Scan for the cell matching the given text and deliver its [x, y] coordinate at center. 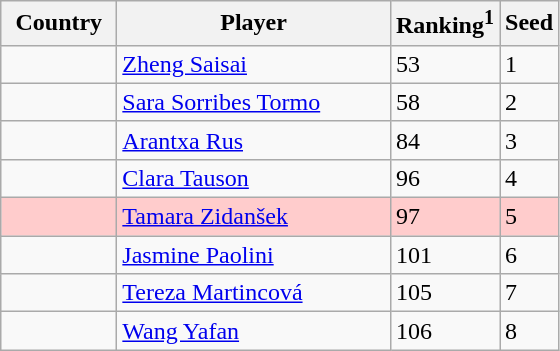
2 [530, 102]
Player [254, 24]
Zheng Saisai [254, 64]
105 [444, 293]
Ranking1 [444, 24]
101 [444, 255]
97 [444, 217]
96 [444, 178]
3 [530, 140]
Seed [530, 24]
5 [530, 217]
Country [59, 24]
84 [444, 140]
58 [444, 102]
Jasmine Paolini [254, 255]
106 [444, 331]
4 [530, 178]
Sara Sorribes Tormo [254, 102]
53 [444, 64]
7 [530, 293]
6 [530, 255]
Wang Yafan [254, 331]
Clara Tauson [254, 178]
Tamara Zidanšek [254, 217]
Tereza Martincová [254, 293]
8 [530, 331]
1 [530, 64]
Arantxa Rus [254, 140]
